Pinpoint the cell where the given text exists, returning its [x, y] midpoint coordinate. 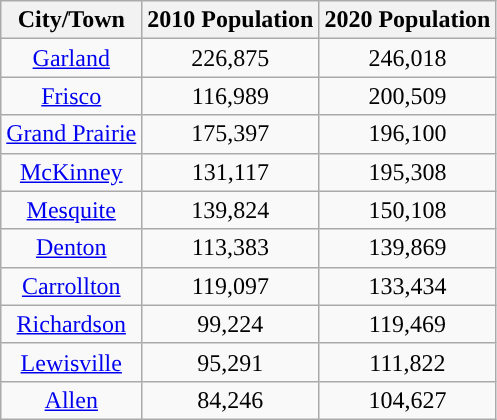
Mesquite [72, 210]
Allen [72, 400]
195,308 [408, 172]
139,824 [230, 210]
133,434 [408, 286]
Lewisville [72, 362]
Carrollton [72, 286]
139,869 [408, 248]
246,018 [408, 58]
111,822 [408, 362]
119,469 [408, 324]
131,117 [230, 172]
113,383 [230, 248]
196,100 [408, 134]
Grand Prairie [72, 134]
200,509 [408, 96]
Richardson [72, 324]
95,291 [230, 362]
84,246 [230, 400]
99,224 [230, 324]
City/Town [72, 20]
175,397 [230, 134]
116,989 [230, 96]
Frisco [72, 96]
McKinney [72, 172]
226,875 [230, 58]
2010 Population [230, 20]
Garland [72, 58]
2020 Population [408, 20]
Denton [72, 248]
150,108 [408, 210]
119,097 [230, 286]
104,627 [408, 400]
